Pinpoint the cell where the given text exists, returning its [X, Y] midpoint coordinate. 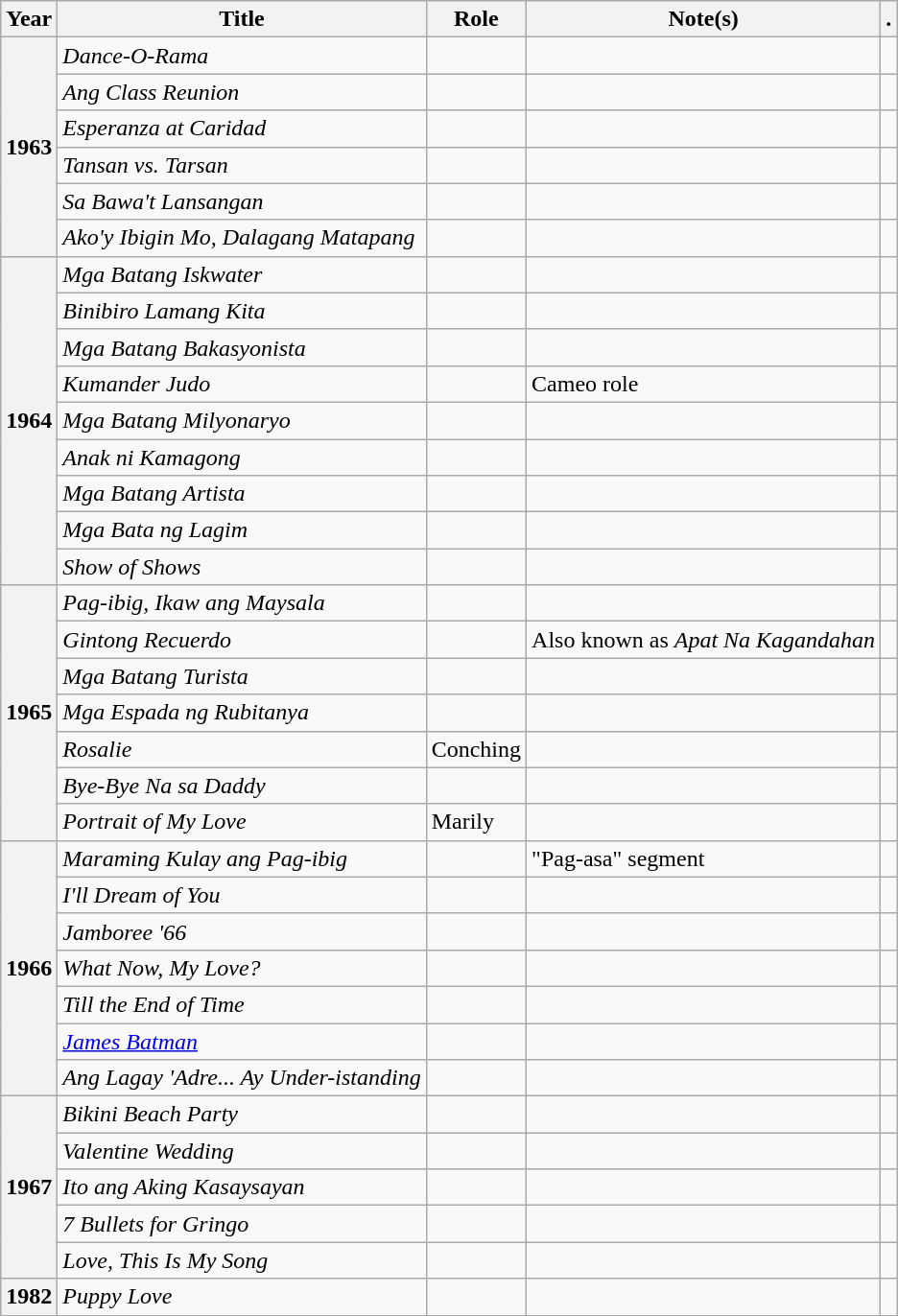
Marily [476, 822]
Mga Batang Milyonaryo [242, 420]
What Now, My Love? [242, 968]
Sa Bawa't Lansangan [242, 201]
Also known as Apat Na Kagandahan [704, 640]
1965 [29, 713]
"Pag-asa" segment [704, 858]
Puppy Love [242, 1297]
Anak ni Kamagong [242, 458]
Maraming Kulay ang Pag-ibig [242, 858]
1967 [29, 1187]
Role [476, 19]
Title [242, 19]
I'll Dream of You [242, 895]
Mga Batang Turista [242, 676]
1963 [29, 147]
Kumander Judo [242, 384]
Love, This Is My Song [242, 1260]
Pag-ibig, Ikaw ang Maysala [242, 603]
Dance-O-Rama [242, 56]
Mga Espada ng Rubitanya [242, 713]
Note(s) [704, 19]
Ang Class Reunion [242, 92]
Ang Lagay 'Adre... Ay Under-istanding [242, 1078]
Ito ang Aking Kasaysayan [242, 1187]
Ako'y Ibigin Mo, Dalagang Matapang [242, 238]
Tansan vs. Tarsan [242, 165]
Mga Batang Iskwater [242, 274]
Till the End of Time [242, 1004]
Bye-Bye Na sa Daddy [242, 786]
7 Bullets for Gringo [242, 1224]
Bikini Beach Party [242, 1115]
Portrait of My Love [242, 822]
Gintong Recuerdo [242, 640]
Year [29, 19]
Mga Bata ng Lagim [242, 530]
Valentine Wedding [242, 1151]
Jamboree '66 [242, 931]
Rosalie [242, 749]
1982 [29, 1297]
Mga Batang Artista [242, 494]
Esperanza at Caridad [242, 129]
Binibiro Lamang Kita [242, 311]
Show of Shows [242, 567]
1964 [29, 420]
James Batman [242, 1041]
Cameo role [704, 384]
. [888, 19]
Conching [476, 749]
Mga Batang Bakasyonista [242, 347]
1966 [29, 968]
